Capture the cell that displays the provided text and extract its (x, y) central coordinate. 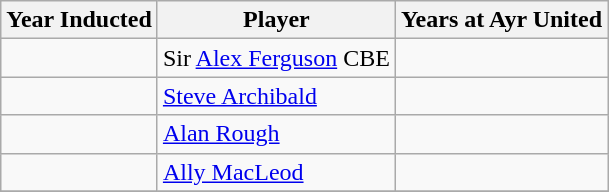
Ally MacLeod (276, 172)
Sir Alex Ferguson CBE (276, 58)
Years at Ayr United (501, 20)
Year Inducted (80, 20)
Alan Rough (276, 134)
Steve Archibald (276, 96)
Player (276, 20)
